Output the [X, Y] coordinate of the center of the cell containing the given text.  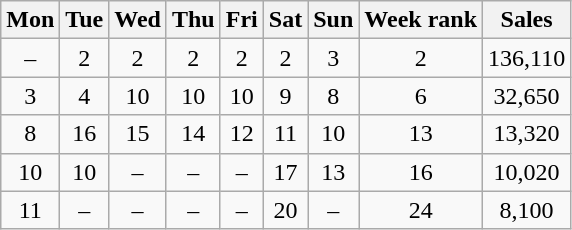
Sat [285, 20]
9 [285, 96]
20 [285, 210]
10,020 [527, 172]
6 [421, 96]
Thu [193, 20]
12 [242, 134]
Tue [84, 20]
Week rank [421, 20]
32,650 [527, 96]
8,100 [527, 210]
Sales [527, 20]
Fri [242, 20]
Wed [138, 20]
Mon [30, 20]
15 [138, 134]
136,110 [527, 58]
17 [285, 172]
4 [84, 96]
13,320 [527, 134]
14 [193, 134]
Sun [334, 20]
24 [421, 210]
